Output the [x, y] coordinate of the center of the cell containing the given text.  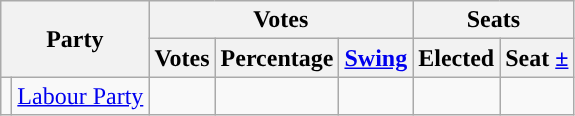
Labour Party [80, 96]
Elected [456, 58]
Party [75, 39]
Swing [376, 58]
Percentage [277, 58]
Seat ± [537, 58]
Seats [494, 20]
